Pinpoint the cell where the given text exists, returning its (x, y) midpoint coordinate. 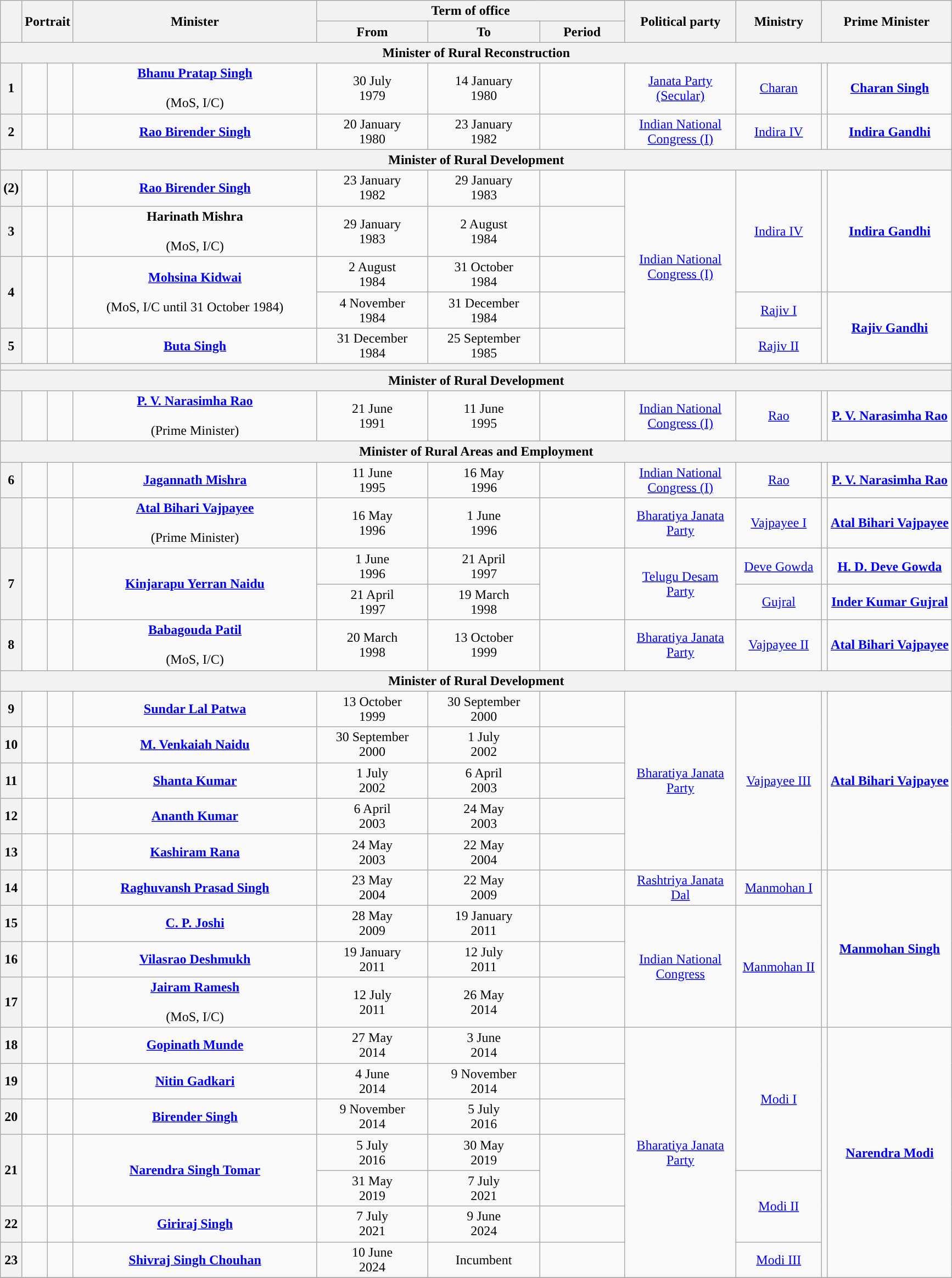
Vajpayee I (779, 523)
10 (11, 744)
13 (11, 852)
Jagannath Mishra (194, 480)
10 June2024 (372, 1259)
Period (582, 32)
Jairam Ramesh(MoS, I/C) (194, 1002)
P. V. Narasimha Rao(Prime Minister) (194, 416)
Buta Singh (194, 346)
14 January1980 (484, 88)
Narendra Singh Tomar (194, 1170)
22 May2009 (484, 887)
Ananth Kumar (194, 816)
From (372, 32)
C. P. Joshi (194, 923)
Rajiv I (779, 310)
Vajpayee III (779, 781)
Manmohan II (779, 966)
Minister of Rural Reconstruction (477, 53)
18 (11, 1045)
Ministry (779, 21)
2 (11, 132)
Minister (194, 21)
Portrait (48, 21)
30 May2019 (484, 1153)
Bhanu Pratap Singh(MoS, I/C) (194, 88)
28 May2009 (372, 923)
Indian National Congress (681, 966)
22 May2004 (484, 852)
Incumbent (484, 1259)
21 June1991 (372, 416)
Mohsina Kidwai(MoS, I/C until 31 October 1984) (194, 292)
H. D. Deve Gowda (889, 567)
Atal Bihari Vajpayee(Prime Minister) (194, 523)
Vilasrao Deshmukh (194, 959)
26 May2014 (484, 1002)
21 (11, 1170)
23 (11, 1259)
Vajpayee II (779, 645)
5 (11, 346)
Shivraj Singh Chouhan (194, 1259)
Kashiram Rana (194, 852)
7 (11, 584)
Kinjarapu Yerran Naidu (194, 584)
15 (11, 923)
Harinath Mishra(MoS, I/C) (194, 231)
1 (11, 88)
12 (11, 816)
Shanta Kumar (194, 781)
Minister of Rural Areas and Employment (477, 452)
Rajiv II (779, 346)
20 (11, 1117)
9 June2024 (484, 1224)
Prime Minister (887, 21)
27 May2014 (372, 1045)
Term of office (471, 11)
3 June2014 (484, 1045)
M. Venkaiah Naidu (194, 744)
4 June2014 (372, 1081)
22 (11, 1224)
25 September1985 (484, 346)
Modi III (779, 1259)
Modi II (779, 1206)
4 November1984 (372, 310)
31 October1984 (484, 274)
3 (11, 231)
Manmohan I (779, 887)
Political party (681, 21)
Telugu Desam Party (681, 584)
19 March1998 (484, 602)
Janata Party (Secular) (681, 88)
Rajiv Gandhi (889, 328)
To (484, 32)
Babagouda Patil(MoS, I/C) (194, 645)
Narendra Modi (889, 1153)
Modi I (779, 1099)
17 (11, 1002)
Inder Kumar Gujral (889, 602)
31 May2019 (372, 1188)
30 July1979 (372, 88)
11 (11, 781)
Charan Singh (889, 88)
23 May2004 (372, 887)
Gujral (779, 602)
Birender Singh (194, 1117)
6 (11, 480)
Gopinath Munde (194, 1045)
Nitin Gadkari (194, 1081)
(2) (11, 188)
16 (11, 959)
19 (11, 1081)
Deve Gowda (779, 567)
Raghuvansh Prasad Singh (194, 887)
4 (11, 292)
20 March1998 (372, 645)
Rashtriya Janata Dal (681, 887)
Giriraj Singh (194, 1224)
Sundar Lal Patwa (194, 709)
8 (11, 645)
Charan (779, 88)
Manmohan Singh (889, 949)
9 (11, 709)
20 January1980 (372, 132)
14 (11, 887)
